Output the (x, y) coordinate of the center of the cell containing the given text.  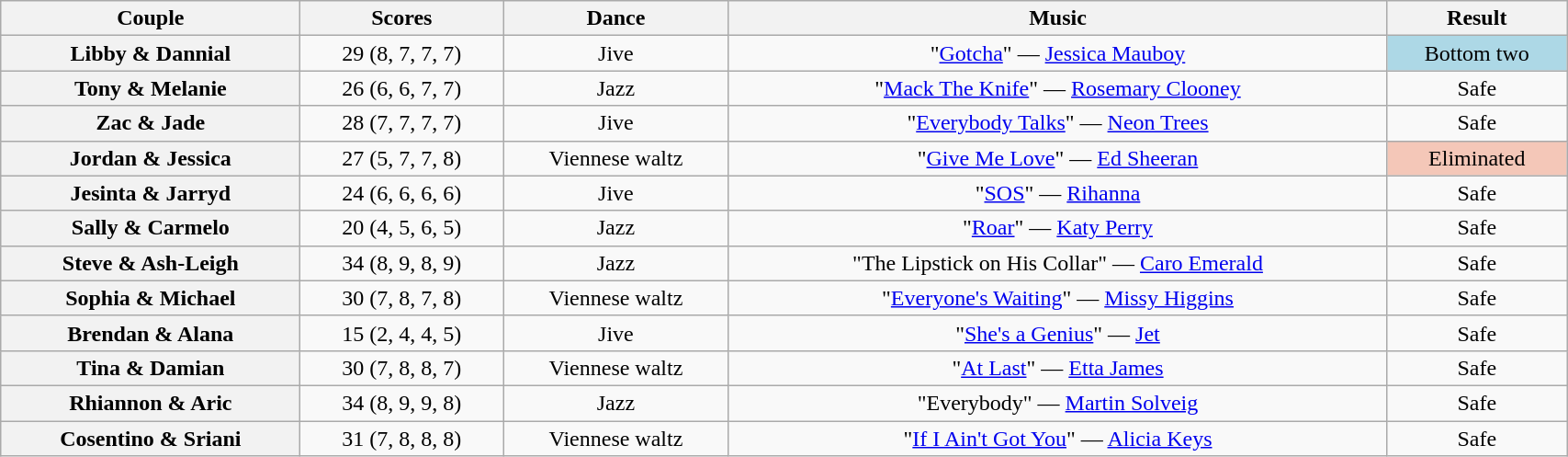
"Give Me Love" — Ed Sheeran (1058, 158)
"Mack The Knife" — Rosemary Clooney (1058, 88)
"Everybody Talks" — Neon Trees (1058, 123)
Eliminated (1477, 158)
Couple (151, 18)
Result (1477, 18)
Sally & Carmelo (151, 228)
Dance (616, 18)
Sophia & Michael (151, 298)
"SOS" — Rihanna (1058, 193)
Tina & Damian (151, 368)
"Everybody" — Martin Solveig (1058, 403)
Jordan & Jessica (151, 158)
"If I Ain't Got You" — Alicia Keys (1058, 439)
"The Lipstick on His Collar" — Caro Emerald (1058, 263)
"Roar" — Katy Perry (1058, 228)
Cosentino & Sriani (151, 439)
Jesinta & Jarryd (151, 193)
26 (6, 6, 7, 7) (402, 88)
30 (7, 8, 7, 8) (402, 298)
Rhiannon & Aric (151, 403)
28 (7, 7, 7, 7) (402, 123)
34 (8, 9, 9, 8) (402, 403)
30 (7, 8, 8, 7) (402, 368)
Tony & Melanie (151, 88)
Bottom two (1477, 53)
"At Last" — Etta James (1058, 368)
Libby & Dannial (151, 53)
31 (7, 8, 8, 8) (402, 439)
"Everyone's Waiting" — Missy Higgins (1058, 298)
Brendan & Alana (151, 333)
Steve & Ash-Leigh (151, 263)
27 (5, 7, 7, 8) (402, 158)
15 (2, 4, 4, 5) (402, 333)
29 (8, 7, 7, 7) (402, 53)
"Gotcha" — Jessica Mauboy (1058, 53)
20 (4, 5, 6, 5) (402, 228)
Zac & Jade (151, 123)
34 (8, 9, 8, 9) (402, 263)
Music (1058, 18)
Scores (402, 18)
24 (6, 6, 6, 6) (402, 193)
"She's a Genius" — Jet (1058, 333)
